Search for the cell housing the specified text and yield its [X, Y] center coordinate. 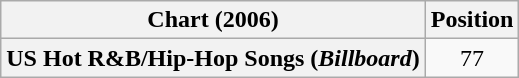
77 [472, 58]
Position [472, 20]
US Hot R&B/Hip-Hop Songs (Billboard) [213, 58]
Chart (2006) [213, 20]
